Locate the cell with the specified text and output its [x, y] center coordinate. 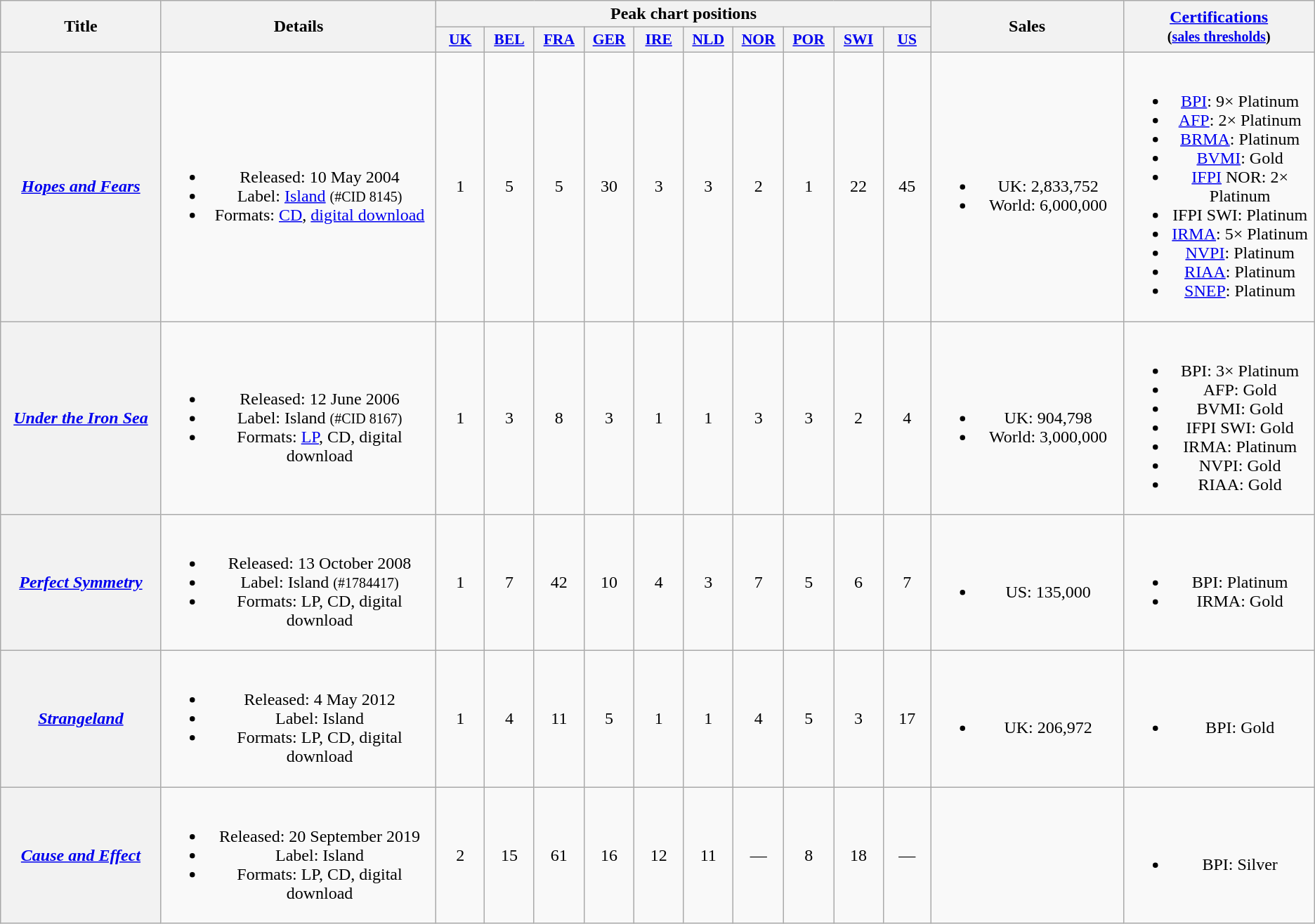
Released: 13 October 2008Label: Island (#1784417)Formats: LP, CD, digital download [299, 583]
US [907, 40]
42 [559, 583]
BPI: Gold [1219, 719]
Hopes and Fears [81, 187]
Perfect Symmetry [81, 583]
UK: 904,798World: 3,000,000 [1027, 418]
16 [608, 855]
FRA [559, 40]
Released: 10 May 2004Label: Island (#CID 8145)Formats: CD, digital download [299, 187]
6 [858, 583]
Released: 12 June 2006Label: Island (#CID 8167)Formats: LP, CD, digital download [299, 418]
BPI: PlatinumIRMA: Gold [1219, 583]
Cause and Effect [81, 855]
POR [809, 40]
15 [510, 855]
Title [81, 27]
IRE [659, 40]
UK: 206,972 [1027, 719]
Peak chart positions [683, 14]
Sales [1027, 27]
30 [608, 187]
Details [299, 27]
22 [858, 187]
UK [461, 40]
18 [858, 855]
US: 135,000 [1027, 583]
45 [907, 187]
Released: 4 May 2012Label: IslandFormats: LP, CD, digital download [299, 719]
Certifications(sales thresholds) [1219, 27]
BEL [510, 40]
NLD [708, 40]
61 [559, 855]
Released: 20 September 2019Label: IslandFormats: LP, CD, digital download [299, 855]
Strangeland [81, 719]
17 [907, 719]
BPI: Silver [1219, 855]
Under the Iron Sea [81, 418]
BPI: 3× PlatinumAFP: GoldBVMI: GoldIFPI SWI: GoldIRMA: PlatinumNVPI: GoldRIAA: Gold [1219, 418]
NOR [759, 40]
10 [608, 583]
12 [659, 855]
SWI [858, 40]
GER [608, 40]
UK: 2,833,752World: 6,000,000 [1027, 187]
